Provide the [X, Y] coordinate of the cell's center where the given text is located.  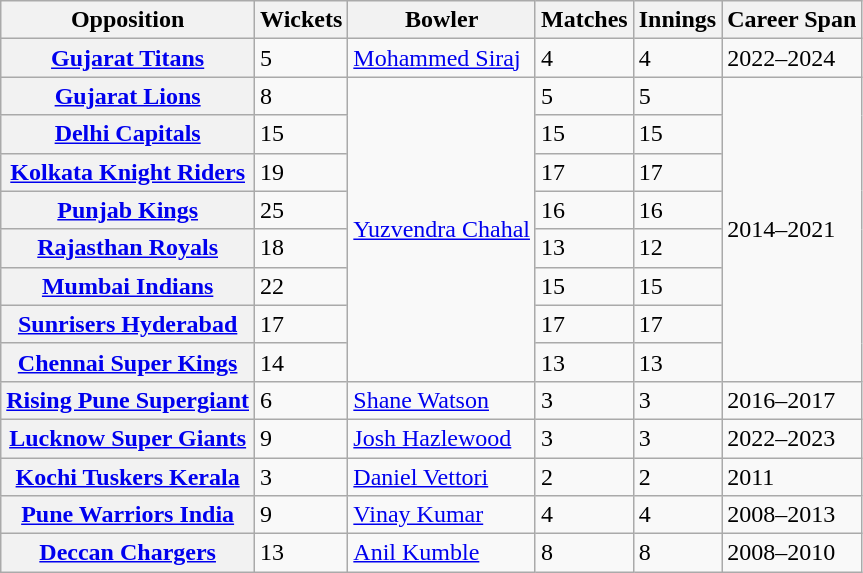
Vinay Kumar [442, 515]
Bowler [442, 20]
Chennai Super Kings [128, 362]
Gujarat Titans [128, 58]
Mumbai Indians [128, 286]
19 [302, 172]
Josh Hazlewood [442, 438]
Rising Pune Supergiant [128, 400]
2011 [792, 477]
2016–2017 [792, 400]
Pune Warriors India [128, 515]
2014–2021 [792, 229]
Daniel Vettori [442, 477]
Matches [584, 20]
Yuzvendra Chahal [442, 229]
22 [302, 286]
Kochi Tuskers Kerala [128, 477]
Kolkata Knight Riders [128, 172]
25 [302, 210]
6 [302, 400]
12 [677, 248]
Punjab Kings [128, 210]
Opposition [128, 20]
2008–2010 [792, 553]
Shane Watson [442, 400]
Gujarat Lions [128, 96]
Delhi Capitals [128, 134]
Rajasthan Royals [128, 248]
Anil Kumble [442, 553]
Sunrisers Hyderabad [128, 324]
Wickets [302, 20]
Deccan Chargers [128, 553]
2022–2023 [792, 438]
Career Span [792, 20]
14 [302, 362]
Innings [677, 20]
2008–2013 [792, 515]
18 [302, 248]
Mohammed Siraj [442, 58]
Lucknow Super Giants [128, 438]
2022–2024 [792, 58]
